Return the (X, Y) coordinate for the center point of the cell that contains the specified text.  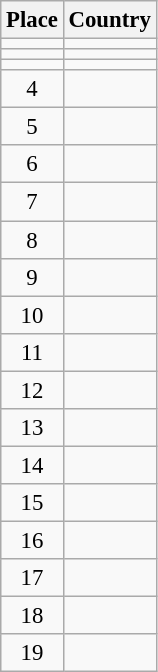
7 (32, 202)
16 (32, 540)
4 (32, 89)
19 (32, 653)
5 (32, 127)
6 (32, 165)
12 (32, 390)
Place (32, 20)
8 (32, 240)
9 (32, 277)
15 (32, 503)
Country (110, 20)
11 (32, 352)
14 (32, 465)
10 (32, 315)
13 (32, 428)
18 (32, 616)
17 (32, 578)
